Provide the (x, y) coordinate of the cell's center where the given text is located.  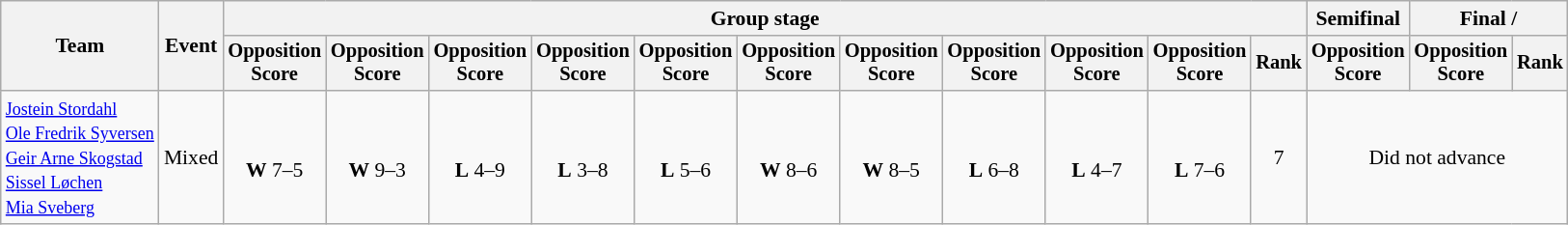
W 8–5 (891, 157)
Group stage (765, 18)
L 4–7 (1097, 157)
Mixed (191, 157)
W 7–5 (274, 157)
L 4–9 (480, 157)
Jostein StordahlOle Fredrik SyversenGeir Arne SkogstadSissel LøchenMia Sveberg (80, 157)
L 6–8 (995, 157)
W 9–3 (378, 157)
L 7–6 (1200, 157)
Did not advance (1437, 157)
Team (80, 46)
Event (191, 46)
Final / (1488, 18)
7 (1279, 157)
L 5–6 (687, 157)
L 3–8 (582, 157)
Semifinal (1358, 18)
W 8–6 (789, 157)
